Find where the given text appears and provide that cell's center as [X, Y] coordinate. 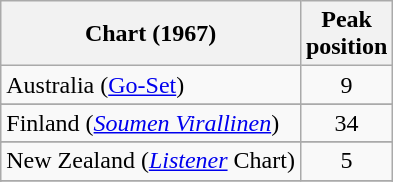
Chart (1967) [151, 34]
Finland (Soumen Virallinen) [151, 123]
Peakposition [346, 34]
Australia (Go-Set) [151, 85]
9 [346, 85]
5 [346, 161]
34 [346, 123]
New Zealand (Listener Chart) [151, 161]
